Find where the given text appears and provide that cell's center as [x, y] coordinate. 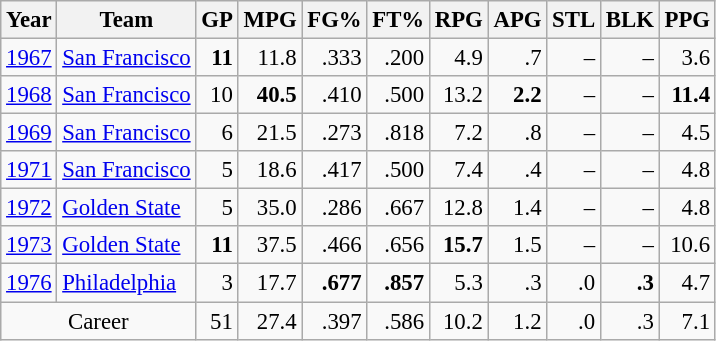
1969 [29, 133]
.410 [334, 95]
18.6 [270, 170]
11.4 [687, 95]
PPG [687, 20]
10.2 [458, 321]
1.2 [518, 321]
.200 [398, 58]
.397 [334, 321]
.857 [398, 283]
GP [217, 20]
.586 [398, 321]
Team [126, 20]
1.5 [518, 245]
7.2 [458, 133]
4.7 [687, 283]
FT% [398, 20]
13.2 [458, 95]
35.0 [270, 208]
.8 [518, 133]
RPG [458, 20]
1972 [29, 208]
51 [217, 321]
.466 [334, 245]
4.9 [458, 58]
STL [574, 20]
7.1 [687, 321]
2.2 [518, 95]
11.8 [270, 58]
15.7 [458, 245]
5.3 [458, 283]
MPG [270, 20]
.273 [334, 133]
10 [217, 95]
.417 [334, 170]
3.6 [687, 58]
37.5 [270, 245]
12.8 [458, 208]
10.6 [687, 245]
1973 [29, 245]
1971 [29, 170]
Year [29, 20]
FG% [334, 20]
.656 [398, 245]
1968 [29, 95]
17.7 [270, 283]
1.4 [518, 208]
.818 [398, 133]
.7 [518, 58]
4.5 [687, 133]
BLK [630, 20]
7.4 [458, 170]
.286 [334, 208]
3 [217, 283]
.4 [518, 170]
Career [98, 321]
1976 [29, 283]
27.4 [270, 321]
1967 [29, 58]
.667 [398, 208]
APG [518, 20]
21.5 [270, 133]
.677 [334, 283]
6 [217, 133]
40.5 [270, 95]
Philadelphia [126, 283]
.333 [334, 58]
